Output the [x, y] coordinate of the center of the cell containing the given text.  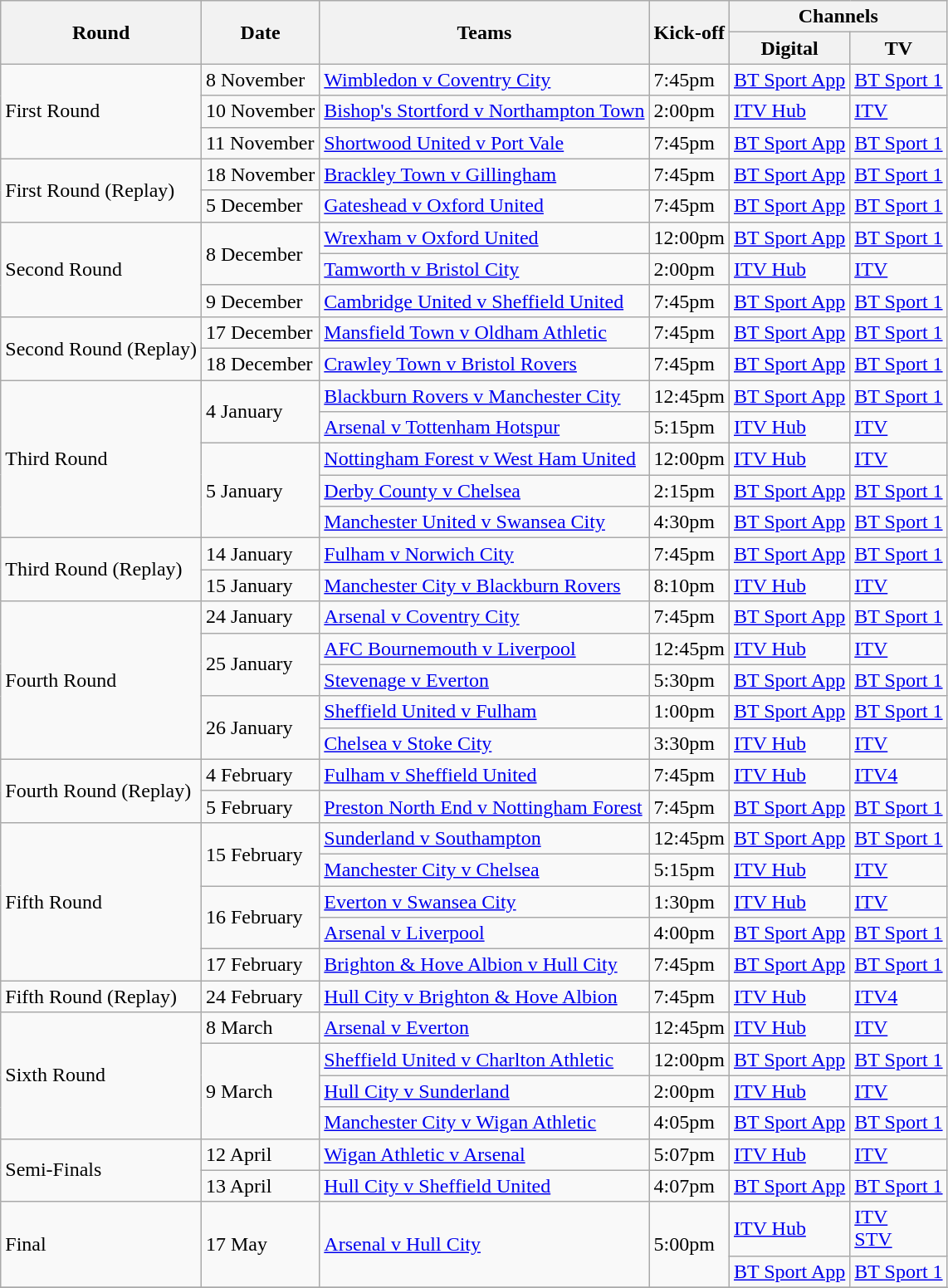
Gateshead v Oxford United [485, 206]
17 May [260, 1244]
8 March [260, 1028]
Manchester City v Chelsea [485, 869]
Kick-off [689, 32]
13 April [260, 1186]
8 December [260, 253]
Preston North End v Nottingham Forest [485, 806]
Everton v Swansea City [485, 901]
First Round [101, 111]
9 December [260, 301]
5 December [260, 206]
12 April [260, 1154]
Hull City v Sheffield United [485, 1186]
Fifth Round [101, 901]
Date [260, 32]
Third Round (Replay) [101, 570]
Mansfield Town v Oldham Athletic [485, 332]
4 January [260, 412]
5 January [260, 491]
Stevenage v Everton [485, 680]
Arsenal v Coventry City [485, 617]
1:30pm [689, 901]
8:10pm [689, 585]
Chelsea v Stoke City [485, 743]
5:30pm [689, 680]
Sixth Round [101, 1075]
Fulham v Norwich City [485, 554]
Fourth Round (Replay) [101, 791]
Arsenal v Everton [485, 1028]
Arsenal v Liverpool [485, 933]
TV [898, 48]
Sheffield United v Fulham [485, 712]
Semi-Finals [101, 1170]
5:07pm [689, 1154]
Arsenal v Tottenham Hotspur [485, 428]
Third Round [101, 459]
Sunderland v Southampton [485, 838]
First Round (Replay) [101, 190]
24 January [260, 617]
Second Round [101, 269]
4:05pm [689, 1123]
16 February [260, 917]
Wimbledon v Coventry City [485, 80]
14 January [260, 554]
Sheffield United v Charlton Athletic [485, 1060]
4:30pm [689, 522]
1:00pm [689, 712]
Manchester City v Blackburn Rovers [485, 585]
Teams [485, 32]
15 January [260, 585]
4:07pm [689, 1186]
26 January [260, 727]
18 December [260, 364]
Channels [838, 17]
3:30pm [689, 743]
Crawley Town v Bristol Rovers [485, 364]
ITV STV [898, 1229]
Final [101, 1244]
Fourth Round [101, 680]
Hull City v Brighton & Hove Albion [485, 997]
5:00pm [689, 1244]
Arsenal v Hull City [485, 1244]
Fifth Round (Replay) [101, 997]
Brackley Town v Gillingham [485, 174]
Bishop's Stortford v Northampton Town [485, 111]
Wigan Athletic v Arsenal [485, 1154]
4 February [260, 775]
15 February [260, 854]
17 December [260, 332]
Wrexham v Oxford United [485, 238]
11 November [260, 143]
Tamworth v Bristol City [485, 269]
Shortwood United v Port Vale [485, 143]
25 January [260, 664]
8 November [260, 80]
18 November [260, 174]
17 February [260, 965]
Derby County v Chelsea [485, 491]
Hull City v Sunderland [485, 1091]
2:15pm [689, 491]
AFC Bournemouth v Liverpool [485, 649]
9 March [260, 1091]
4:00pm [689, 933]
Manchester United v Swansea City [485, 522]
Fulham v Sheffield United [485, 775]
Manchester City v Wigan Athletic [485, 1123]
5 February [260, 806]
Brighton & Hove Albion v Hull City [485, 965]
Nottingham Forest v West Ham United [485, 459]
Blackburn Rovers v Manchester City [485, 396]
Second Round (Replay) [101, 348]
24 February [260, 997]
Digital [789, 48]
Cambridge United v Sheffield United [485, 301]
10 November [260, 111]
Round [101, 32]
